Output the (X, Y) coordinate of the center of the cell containing the given text.  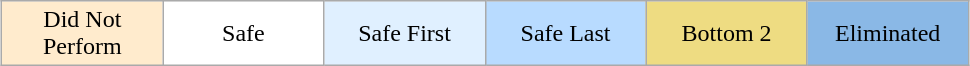
Did Not Perform (82, 34)
Eliminated (888, 34)
Safe First (404, 34)
Safe (244, 34)
Safe Last (566, 34)
Bottom 2 (726, 34)
